Find where the given text appears and provide that cell's center as (x, y) coordinate. 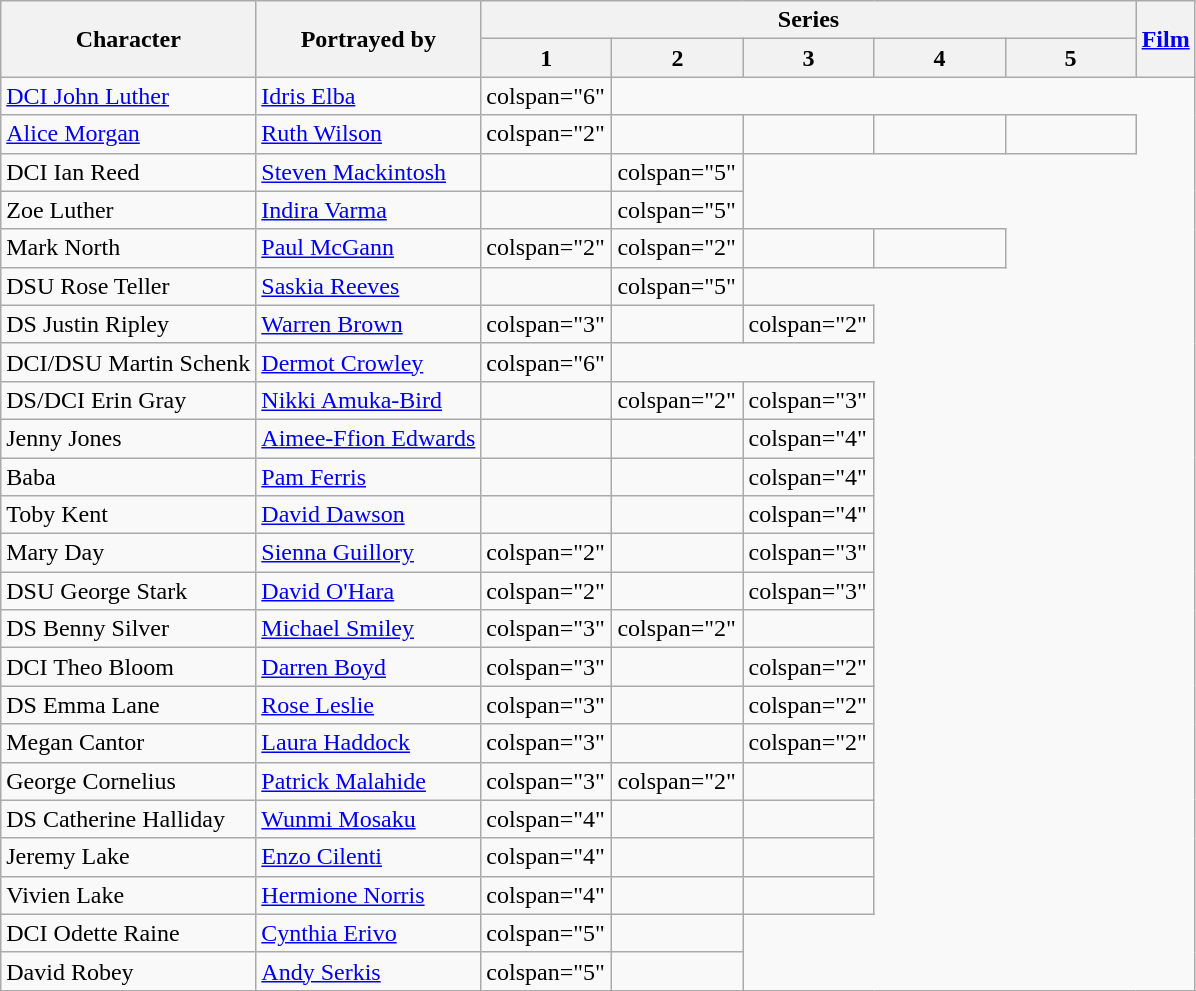
Andy Serkis (368, 971)
Portrayed by (368, 39)
DCI/DSU Martin Schenk (128, 362)
Laura Haddock (368, 743)
Ruth Wilson (368, 134)
DS Justin Ripley (128, 324)
DCI Ian Reed (128, 172)
Film (1166, 39)
Mary Day (128, 553)
Enzo Cilenti (368, 857)
Toby Kent (128, 515)
Idris Elba (368, 96)
Sienna Guillory (368, 553)
Cynthia Erivo (368, 933)
George Cornelius (128, 781)
Paul McGann (368, 248)
Aimee-Ffion Edwards (368, 438)
DCI John Luther (128, 96)
Baba (128, 477)
Hermione Norris (368, 895)
Warren Brown (368, 324)
David Robey (128, 971)
Series (808, 20)
Mark North (128, 248)
Alice Morgan (128, 134)
Rose Leslie (368, 705)
Darren Boyd (368, 667)
Saskia Reeves (368, 286)
DS Catherine Halliday (128, 819)
3 (808, 58)
Wunmi Mosaku (368, 819)
DSU Rose Teller (128, 286)
4 (940, 58)
Jeremy Lake (128, 857)
Jenny Jones (128, 438)
Pam Ferris (368, 477)
DS Benny Silver (128, 629)
Zoe Luther (128, 210)
Megan Cantor (128, 743)
David O'Hara (368, 591)
Patrick Malahide (368, 781)
Nikki Amuka-Bird (368, 400)
Dermot Crowley (368, 362)
DS Emma Lane (128, 705)
David Dawson (368, 515)
1 (546, 58)
5 (1070, 58)
Indira Varma (368, 210)
Vivien Lake (128, 895)
DCI Theo Bloom (128, 667)
DS/DCI Erin Gray (128, 400)
2 (678, 58)
Steven Mackintosh (368, 172)
Michael Smiley (368, 629)
DSU George Stark (128, 591)
Character (128, 39)
DCI Odette Raine (128, 933)
